Locate the cell with the specified text and output its (x, y) center coordinate. 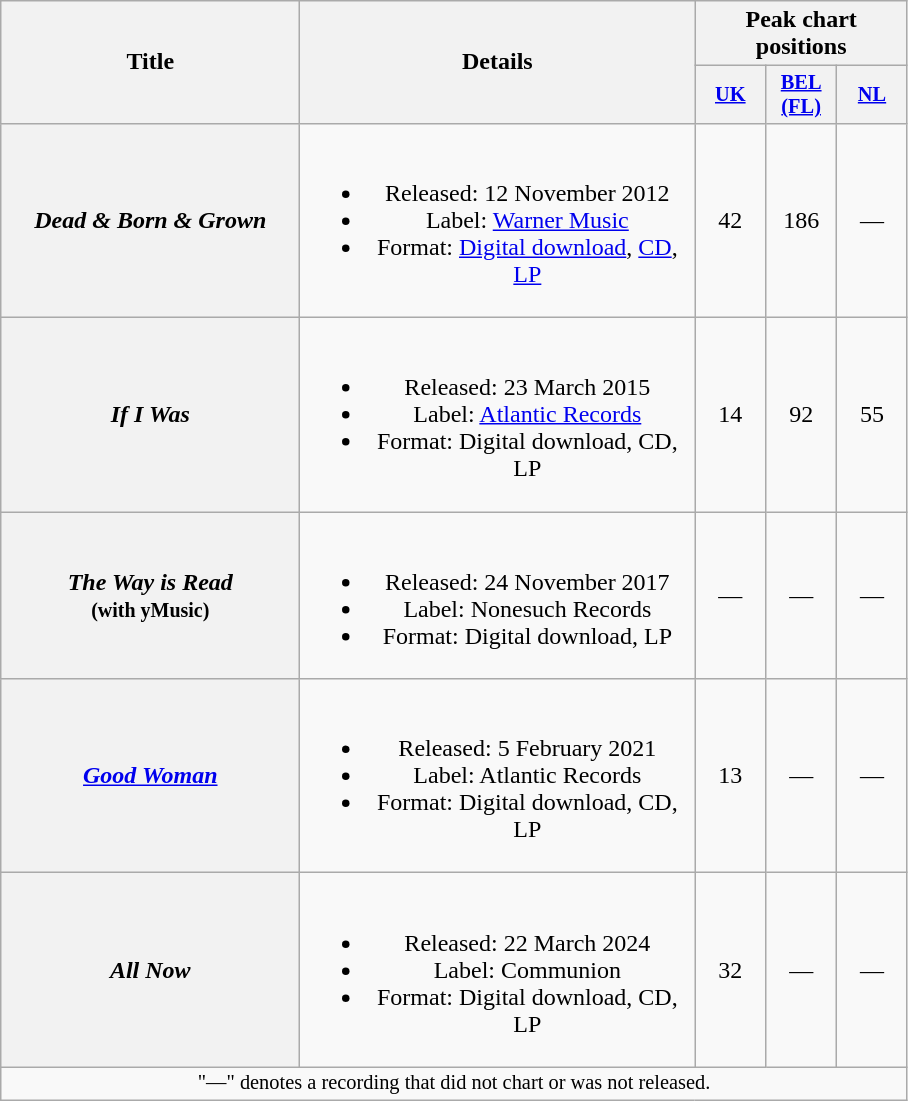
13 (730, 776)
14 (730, 415)
Released: 24 November 2017Label: Nonesuch RecordsFormat: Digital download, LP (498, 596)
NL (872, 95)
Released: 23 March 2015Label: Atlantic RecordsFormat: Digital download, CD, LP (498, 415)
The Way is Read(with yMusic) (150, 596)
42 (730, 220)
Released: 22 March 2024Label: CommunionFormat: Digital download, CD, LP (498, 970)
186 (802, 220)
All Now (150, 970)
Dead & Born & Grown (150, 220)
UK (730, 95)
Details (498, 62)
92 (802, 415)
If I Was (150, 415)
55 (872, 415)
BEL(FL) (802, 95)
Good Woman (150, 776)
Peak chart positions (802, 34)
Title (150, 62)
Released: 5 February 2021Label: Atlantic RecordsFormat: Digital download, CD, LP (498, 776)
"—" denotes a recording that did not chart or was not released. (454, 1084)
Released: 12 November 2012Label: Warner MusicFormat: Digital download, CD, LP (498, 220)
32 (730, 970)
